Find where the given text appears and provide that cell's center as [x, y] coordinate. 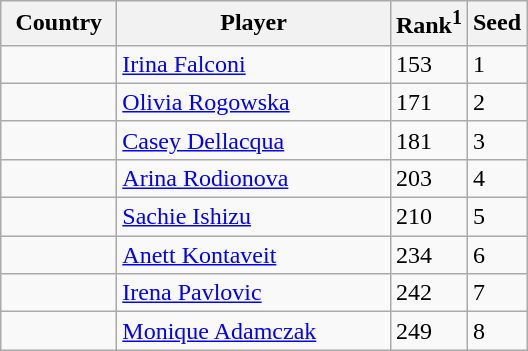
Arina Rodionova [254, 178]
3 [496, 140]
Player [254, 24]
5 [496, 217]
Rank1 [428, 24]
1 [496, 64]
8 [496, 331]
Irena Pavlovic [254, 293]
203 [428, 178]
249 [428, 331]
153 [428, 64]
234 [428, 255]
2 [496, 102]
Monique Adamczak [254, 331]
7 [496, 293]
Irina Falconi [254, 64]
6 [496, 255]
Sachie Ishizu [254, 217]
Casey Dellacqua [254, 140]
Country [59, 24]
Anett Kontaveit [254, 255]
210 [428, 217]
Seed [496, 24]
Olivia Rogowska [254, 102]
242 [428, 293]
181 [428, 140]
171 [428, 102]
4 [496, 178]
